Detect which cell encompasses the target text, then output its (X, Y) center coordinate. 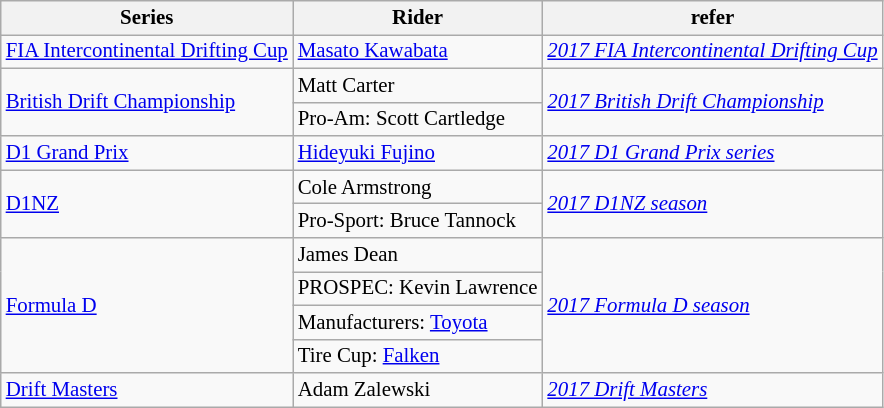
PROSPEC: Kevin Lawrence (418, 288)
2017 British Drift Championship (712, 102)
2017 Formula D season (712, 306)
refer (712, 18)
Series (147, 18)
Cole Armstrong (418, 187)
Formula D (147, 306)
2017 D1NZ season (712, 204)
Drift Masters (147, 390)
2017 FIA Intercontinental Drifting Cup (712, 51)
2017 D1 Grand Prix series (712, 153)
D1 Grand Prix (147, 153)
Pro-Sport: Bruce Tannock (418, 221)
Tire Cup: Falken (418, 356)
Matt Carter (418, 85)
Adam Zalewski (418, 390)
Manufacturers: Toyota (418, 322)
Masato Kawabata (418, 51)
2017 Drift Masters (712, 390)
FIA Intercontinental Drifting Cup (147, 51)
James Dean (418, 255)
Hideyuki Fujino (418, 153)
Rider (418, 18)
D1NZ (147, 204)
Pro-Am: Scott Cartledge (418, 119)
British Drift Championship (147, 102)
